Capture the cell that displays the provided text and extract its (x, y) central coordinate. 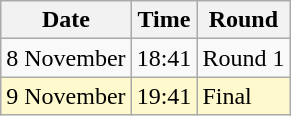
Final (244, 96)
Round 1 (244, 58)
19:41 (164, 96)
8 November (66, 58)
Date (66, 20)
9 November (66, 96)
Time (164, 20)
Round (244, 20)
18:41 (164, 58)
